Detect which cell encompasses the target text, then output its [x, y] center coordinate. 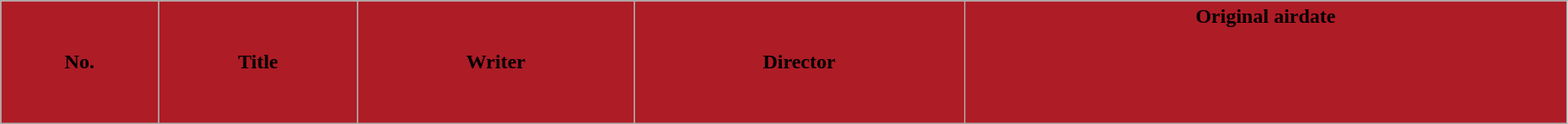
No. [79, 62]
Title [258, 62]
Original airdate [1266, 62]
Writer [496, 62]
Director [800, 62]
